Return [x, y] of the center of cell containing provided text 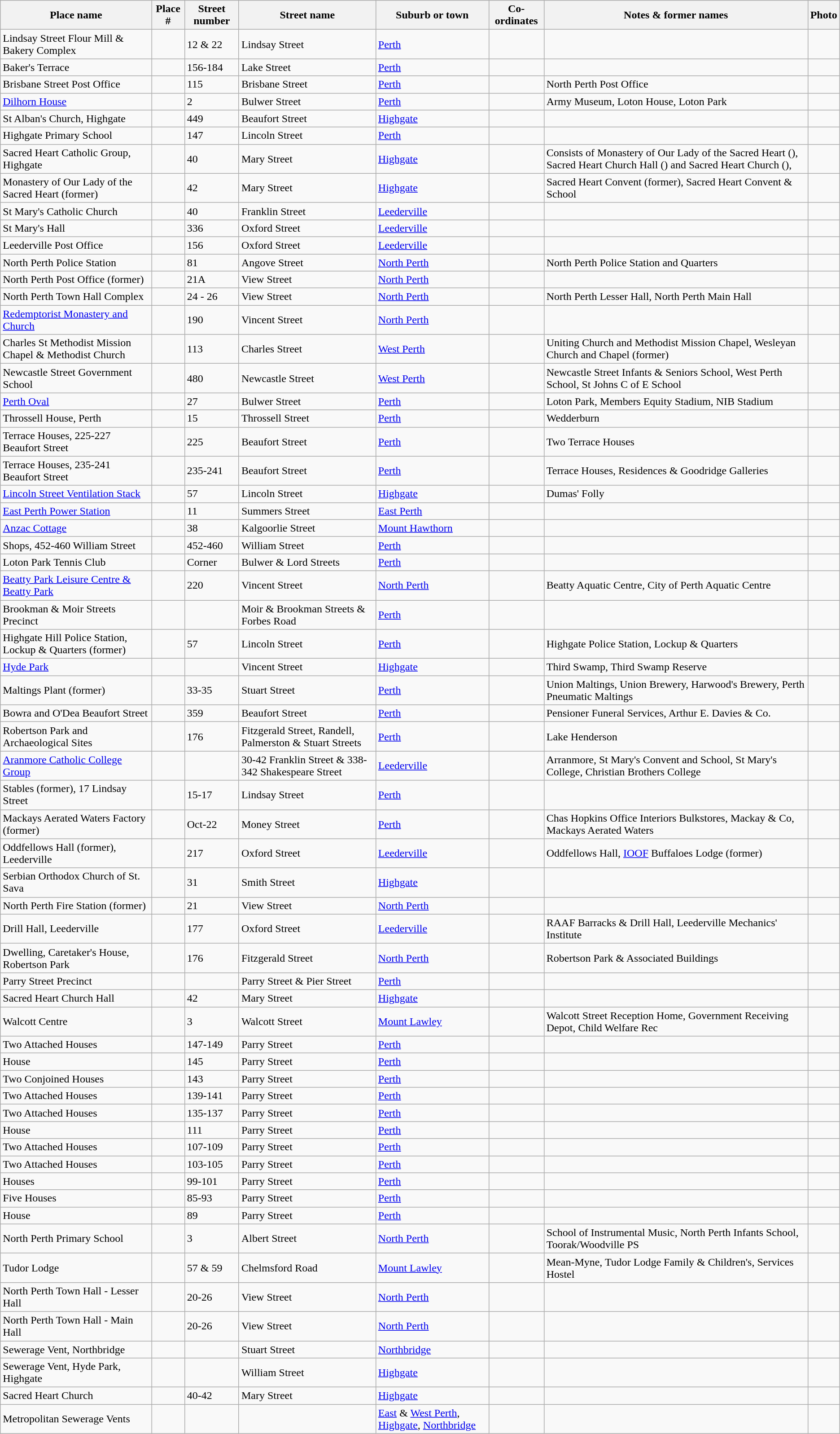
143 [212, 1079]
East Perth [432, 511]
225 [212, 442]
147 [212, 136]
Two Conjoined Houses [76, 1079]
21A [212, 280]
Monastery of Our Lady of the Sacred Heart (former) [76, 188]
Loton Park, Members Equity Stadium, NIB Stadium [676, 401]
Corner [212, 562]
Terrace Houses, Residences & Goodridge Galleries [676, 471]
Maltings Plant (former) [76, 691]
57 & 59 [212, 1268]
85-93 [212, 1198]
33-35 [212, 691]
Uniting Church and Methodist Mission Chapel, Wesleyan Church and Chapel (former) [676, 349]
15-17 [212, 795]
Notes & former names [676, 15]
Oddfellows Hall, IOOF Buffaloes Lodge (former) [676, 853]
Dumas' Folly [676, 494]
Metropolitan Sewerage Vents [76, 1419]
Photo [824, 15]
452-460 [212, 545]
Brisbane Street [307, 84]
40-42 [212, 1396]
East Perth Power Station [76, 511]
Terrace Houses, 235-241 Beaufort Street [76, 471]
Stables (former), 17 Lindsay Street [76, 795]
107-109 [212, 1147]
Lindsay Street Flour Mill & Bakery Complex [76, 44]
Consists of Monastery of Our Lady of the Sacred Heart (), Sacred Heart Church Hall () and Sacred Heart Church (), [676, 159]
Brookman & Moir Streets Precinct [76, 614]
Highgate Police Station, Lockup & Quarters [676, 644]
North Perth Lesser Hall, North Perth Main Hall [676, 297]
Smith Street [307, 883]
Sacred Heart Church [76, 1396]
480 [212, 378]
Throssell Street [307, 418]
30-42 Franklin Street & 338-342 Shakespeare Street [307, 766]
Franklin Street [307, 211]
North Perth Police Station and Quarters [676, 263]
Lincoln Street Ventilation Stack [76, 494]
East & West Perth, Highgate, Northbridge [432, 1419]
Parry Street Precinct [76, 981]
135-137 [212, 1113]
12 & 22 [212, 44]
Walcott Street Reception Home, Government Receiving Depot, Child Welfare Rec [676, 1021]
St Alban's Church, Highgate [76, 119]
Chelmsford Road [307, 1268]
449 [212, 119]
Co-ordinates [516, 15]
Charles Street [307, 349]
North Perth Town Hall Complex [76, 297]
336 [212, 228]
Angove Street [307, 263]
Dilhorn House [76, 101]
11 [212, 511]
359 [212, 713]
Sewerage Vent, Northbridge [76, 1349]
Northbridge [432, 1349]
Drill Hall, Leederville [76, 928]
27 [212, 401]
Sacred Heart Catholic Group, Highgate [76, 159]
38 [212, 528]
145 [212, 1062]
Sacred Heart Church Hall [76, 998]
Redemptorist Monastery and Church [76, 320]
North Perth Primary School [76, 1238]
Houses [76, 1181]
Army Museum, Loton House, Loton Park [676, 101]
Newcastle Street Government School [76, 378]
North Perth Fire Station (former) [76, 906]
North Perth Post Office [676, 84]
Mean-Myne, Tudor Lodge Family & Children's, Services Hostel [676, 1268]
Sewerage Vent, Hyde Park, Highgate [76, 1373]
Third Swamp, Third Swamp Reserve [676, 667]
156 [212, 245]
Fitzgerald Street, Randell, Palmerston & Stuart Streets [307, 736]
North Perth Police Station [76, 263]
99-101 [212, 1181]
190 [212, 320]
Baker's Terrace [76, 67]
Hyde Park [76, 667]
Tudor Lodge [76, 1268]
113 [212, 349]
103-105 [212, 1164]
Suburb or town [432, 15]
Throssell House, Perth [76, 418]
111 [212, 1130]
21 [212, 906]
Perth Oval [76, 401]
31 [212, 883]
Highgate Primary School [76, 136]
Two Terrace Houses [676, 442]
115 [212, 84]
Albert Street [307, 1238]
Walcott Street [307, 1021]
24 - 26 [212, 297]
Robertson Park & Associated Buildings [676, 958]
Street number [212, 15]
Arranmore, St Mary's Convent and School, St Mary's College, Christian Brothers College [676, 766]
Oddfellows Hall (former), Leederville [76, 853]
Summers Street [307, 511]
North Perth Post Office (former) [76, 280]
Highgate Hill Police Station, Lockup & Quarters (former) [76, 644]
Wedderburn [676, 418]
Loton Park Tennis Club [76, 562]
139-141 [212, 1096]
Chas Hopkins Office Interiors Bulkstores, Mackay & Co, Mackays Aerated Waters [676, 824]
Bulwer & Lord Streets [307, 562]
Place # [168, 15]
Kalgoorlie Street [307, 528]
School of Instrumental Music, North Perth Infants School, Toorak/Woodville PS [676, 1238]
Newcastle Street Infants & Seniors School, West Perth School, St Johns C of E School [676, 378]
RAAF Barracks & Drill Hall, Leederville Mechanics' Institute [676, 928]
Lake Street [307, 67]
Parry Street & Pier Street [307, 981]
15 [212, 418]
Shops, 452-460 William Street [76, 545]
Newcastle Street [307, 378]
Terrace Houses, 225-227 Beaufort Street [76, 442]
Place name [76, 15]
Oct-22 [212, 824]
Leederville Post Office [76, 245]
Mackays Aerated Waters Factory (former) [76, 824]
Sacred Heart Convent (former), Sacred Heart Convent & School [676, 188]
Mount Hawthorn [432, 528]
Brisbane Street Post Office [76, 84]
Union Maltings, Union Brewery, Harwood's Brewery, Perth Pneumatic Maltings [676, 691]
Street name [307, 15]
Beatty Aquatic Centre, City of Perth Aquatic Centre [676, 585]
St Mary's Hall [76, 228]
Aranmore Catholic College Group [76, 766]
81 [212, 263]
Pensioner Funeral Services, Arthur E. Davies & Co. [676, 713]
North Perth Town Hall - Lesser Hall [76, 1297]
Anzac Cottage [76, 528]
Serbian Orthodox Church of St. Sava [76, 883]
Charles St Methodist Mission Chapel & Methodist Church [76, 349]
Walcott Centre [76, 1021]
217 [212, 853]
Beatty Park Leisure Centre & Beatty Park [76, 585]
177 [212, 928]
Moir & Brookman Streets & Forbes Road [307, 614]
St Mary's Catholic Church [76, 211]
2 [212, 101]
Dwelling, Caretaker's House, Robertson Park [76, 958]
147-149 [212, 1045]
Money Street [307, 824]
89 [212, 1215]
Bowra and O'Dea Beaufort Street [76, 713]
Lake Henderson [676, 736]
Robertson Park and Archaeological Sites [76, 736]
220 [212, 585]
Five Houses [76, 1198]
156-184 [212, 67]
North Perth Town Hall - Main Hall [76, 1326]
Fitzgerald Street [307, 958]
235-241 [212, 471]
